Detect which cell encompasses the target text, then output its [x, y] center coordinate. 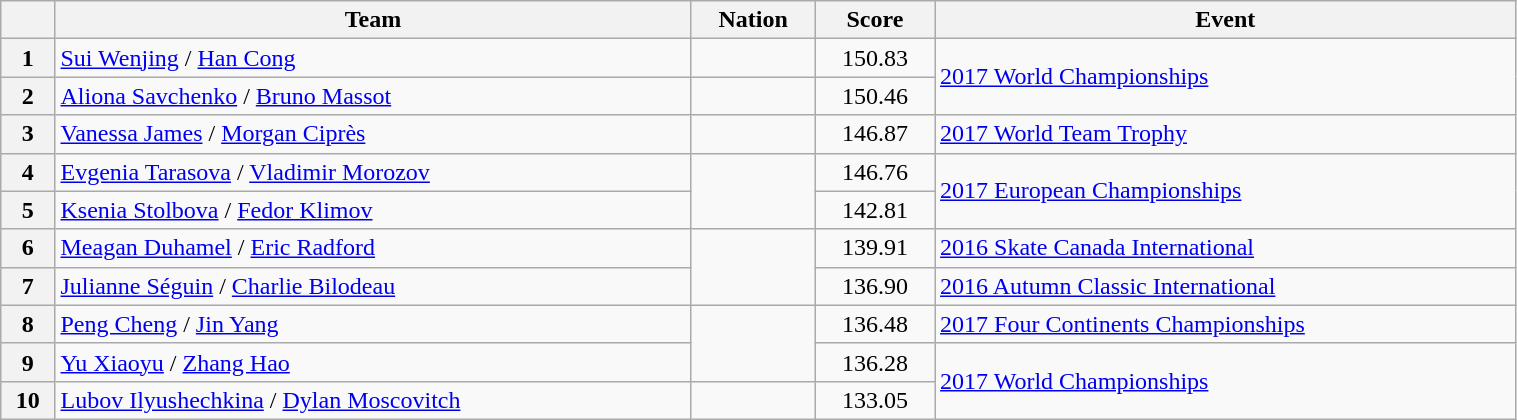
2017 Four Continents Championships [1226, 324]
Nation [753, 20]
Julianne Séguin / Charlie Bilodeau [373, 286]
2 [28, 96]
146.87 [874, 134]
146.76 [874, 172]
Ksenia Stolbova / Fedor Klimov [373, 210]
4 [28, 172]
136.90 [874, 286]
10 [28, 400]
6 [28, 248]
Team [373, 20]
5 [28, 210]
136.48 [874, 324]
Meagan Duhamel / Eric Radford [373, 248]
2017 European Championships [1226, 191]
2016 Skate Canada International [1226, 248]
Sui Wenjing / Han Cong [373, 58]
150.83 [874, 58]
9 [28, 362]
3 [28, 134]
Evgenia Tarasova / Vladimir Morozov [373, 172]
142.81 [874, 210]
2016 Autumn Classic International [1226, 286]
133.05 [874, 400]
7 [28, 286]
139.91 [874, 248]
2017 World Team Trophy [1226, 134]
Vanessa James / Morgan Ciprès [373, 134]
8 [28, 324]
Lubov Ilyushechkina / Dylan Moscovitch [373, 400]
Score [874, 20]
Peng Cheng / Jin Yang [373, 324]
Yu Xiaoyu / Zhang Hao [373, 362]
1 [28, 58]
136.28 [874, 362]
150.46 [874, 96]
Aliona Savchenko / Bruno Massot [373, 96]
Event [1226, 20]
